Extract the (x, y) coordinate from the center of the cell holding the provided text.  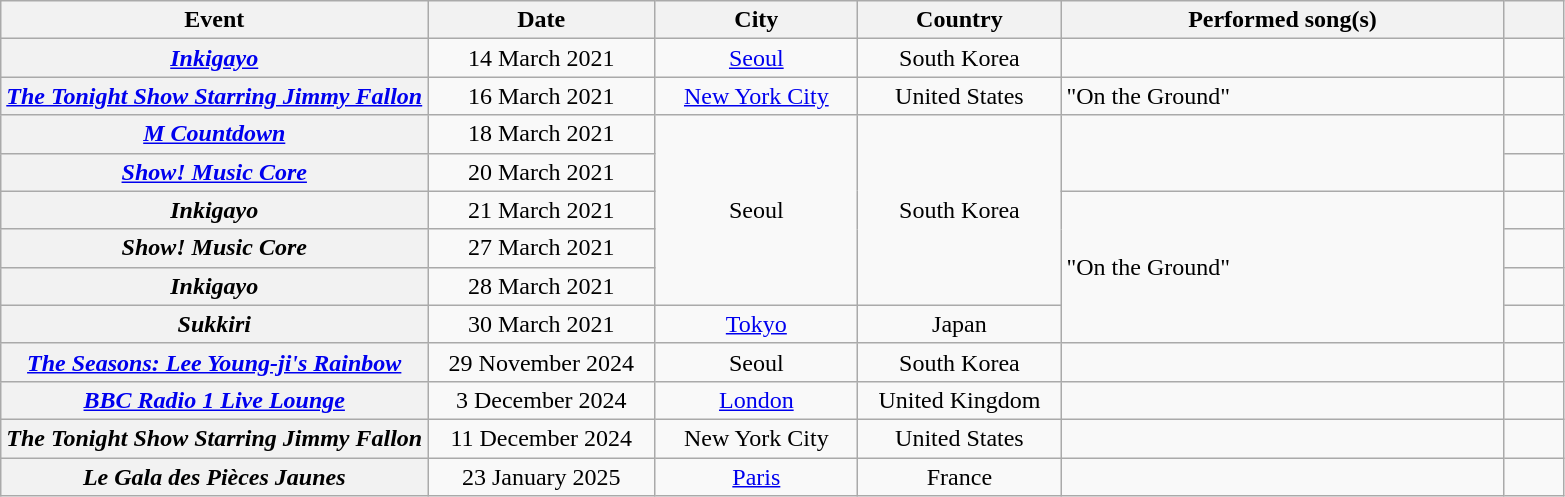
21 March 2021 (542, 210)
Tokyo (756, 324)
Sukkiri (214, 324)
Country (960, 20)
Performed song(s) (1282, 20)
Event (214, 20)
27 March 2021 (542, 248)
16 March 2021 (542, 96)
Japan (960, 324)
18 March 2021 (542, 134)
City (756, 20)
M Countdown (214, 134)
28 March 2021 (542, 286)
14 March 2021 (542, 58)
30 March 2021 (542, 324)
11 December 2024 (542, 438)
Paris (756, 477)
France (960, 477)
BBC Radio 1 Live Lounge (214, 400)
Le Gala des Pièces Jaunes (214, 477)
London (756, 400)
Date (542, 20)
3 December 2024 (542, 400)
29 November 2024 (542, 362)
The Seasons: Lee Young-ji's Rainbow (214, 362)
20 March 2021 (542, 172)
United Kingdom (960, 400)
23 January 2025 (542, 477)
